Search for the cell housing the specified text and yield its (X, Y) center coordinate. 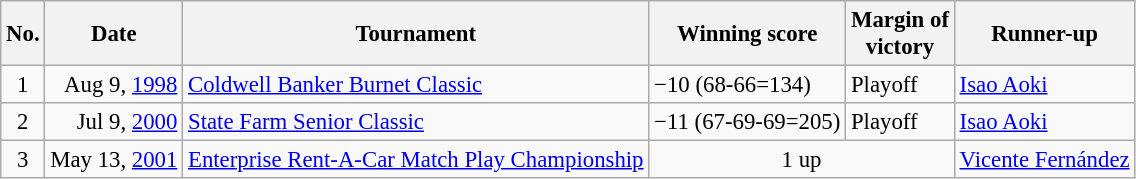
Vicente Fernández (1044, 160)
1 (23, 85)
Jul 9, 2000 (114, 122)
May 13, 2001 (114, 160)
Aug 9, 1998 (114, 85)
Runner-up (1044, 34)
State Farm Senior Classic (416, 122)
−11 (67-69-69=205) (748, 122)
1 up (802, 160)
No. (23, 34)
Margin ofvictory (900, 34)
−10 (68-66=134) (748, 85)
Enterprise Rent-A-Car Match Play Championship (416, 160)
3 (23, 160)
2 (23, 122)
Winning score (748, 34)
Date (114, 34)
Tournament (416, 34)
Coldwell Banker Burnet Classic (416, 85)
